Return the (X, Y) coordinate for the center point of the cell that contains the specified text.  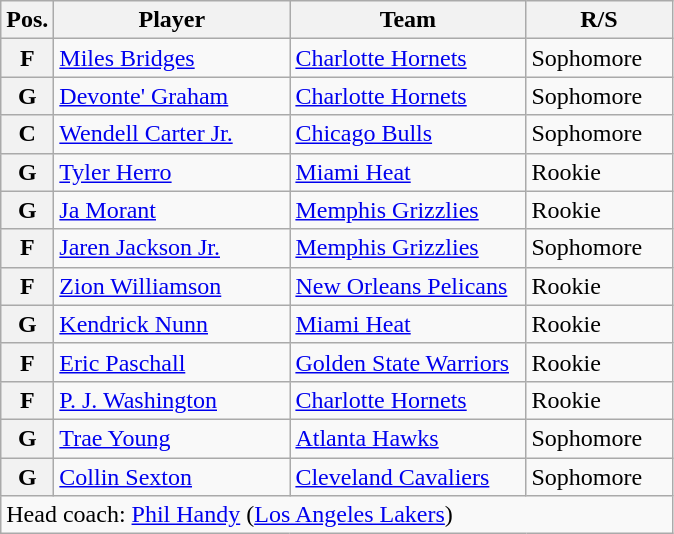
Player (172, 20)
R/S (599, 20)
Trae Young (172, 438)
Eric Paschall (172, 362)
P. J. Washington (172, 400)
Tyler Herro (172, 172)
New Orleans Pelicans (408, 286)
Team (408, 20)
Pos. (28, 20)
Kendrick Nunn (172, 324)
Chicago Bulls (408, 134)
Ja Morant (172, 210)
Miles Bridges (172, 58)
Jaren Jackson Jr. (172, 248)
Head coach: Phil Handy (Los Angeles Lakers) (336, 515)
Collin Sexton (172, 477)
Wendell Carter Jr. (172, 134)
Atlanta Hawks (408, 438)
Devonte' Graham (172, 96)
C (28, 134)
Cleveland Cavaliers (408, 477)
Golden State Warriors (408, 362)
Zion Williamson (172, 286)
